Extract the [X, Y] coordinate from the center of the cell holding the provided text.  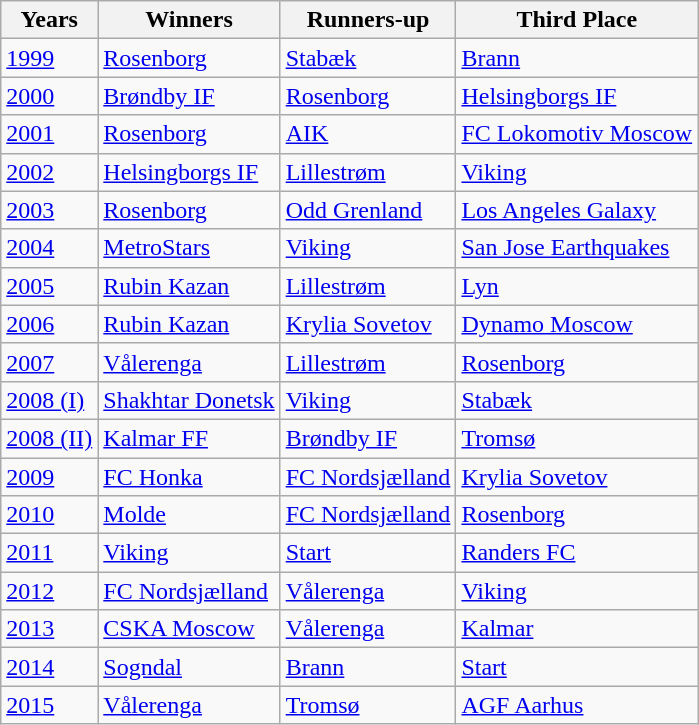
Kalmar [577, 629]
2003 [50, 210]
2011 [50, 553]
2012 [50, 591]
Winners [189, 20]
2014 [50, 667]
2005 [50, 286]
San Jose Earthquakes [577, 248]
2009 [50, 477]
CSKA Moscow [189, 629]
AIK [368, 134]
Shakhtar Donetsk [189, 400]
Lyn [577, 286]
FC Honka [189, 477]
FC Lokomotiv Moscow [577, 134]
Years [50, 20]
Sogndal [189, 667]
2000 [50, 96]
Kalmar FF [189, 438]
2007 [50, 362]
2015 [50, 705]
1999 [50, 58]
2010 [50, 515]
2013 [50, 629]
2008 (I) [50, 400]
2006 [50, 324]
2001 [50, 134]
Dynamo Moscow [577, 324]
Third Place [577, 20]
Molde [189, 515]
Randers FC [577, 553]
AGF Aarhus [577, 705]
2008 (II) [50, 438]
Los Angeles Galaxy [577, 210]
2004 [50, 248]
Odd Grenland [368, 210]
MetroStars [189, 248]
Runners-up [368, 20]
2002 [50, 172]
